Identify which cell holds the provided text, then report its [X, Y] central coordinate. 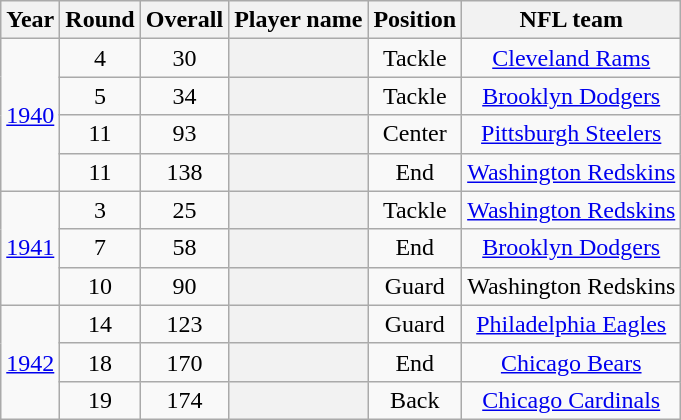
14 [100, 324]
93 [184, 134]
Player name [298, 20]
NFL team [572, 20]
30 [184, 58]
4 [100, 58]
1940 [30, 115]
3 [100, 210]
90 [184, 286]
10 [100, 286]
Chicago Cardinals [572, 400]
Overall [184, 20]
123 [184, 324]
34 [184, 96]
138 [184, 172]
Cleveland Rams [572, 58]
58 [184, 248]
174 [184, 400]
Center [415, 134]
19 [100, 400]
Pittsburgh Steelers [572, 134]
170 [184, 362]
25 [184, 210]
Philadelphia Eagles [572, 324]
18 [100, 362]
Back [415, 400]
1941 [30, 248]
Chicago Bears [572, 362]
Position [415, 20]
Year [30, 20]
Round [100, 20]
1942 [30, 362]
5 [100, 96]
7 [100, 248]
